Detect which cell encompasses the target text, then output its [x, y] center coordinate. 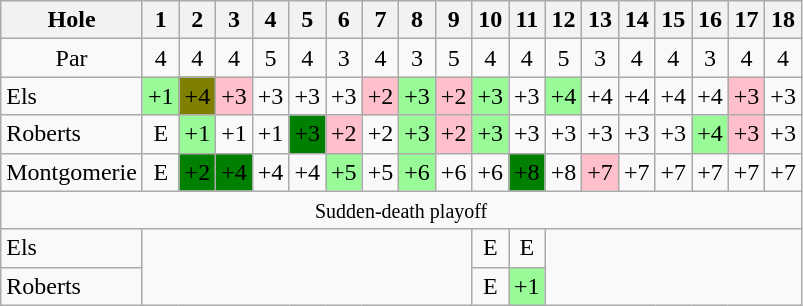
10 [490, 20]
16 [710, 20]
18 [784, 20]
2 [198, 20]
6 [344, 20]
7 [380, 20]
1 [160, 20]
Sudden-death playoff [402, 210]
14 [636, 20]
Par [72, 58]
15 [674, 20]
12 [564, 20]
Montgomerie [72, 172]
11 [528, 20]
9 [454, 20]
Hole [72, 20]
8 [418, 20]
13 [600, 20]
17 [746, 20]
